Extract the (X, Y) coordinate from the center of the cell holding the provided text.  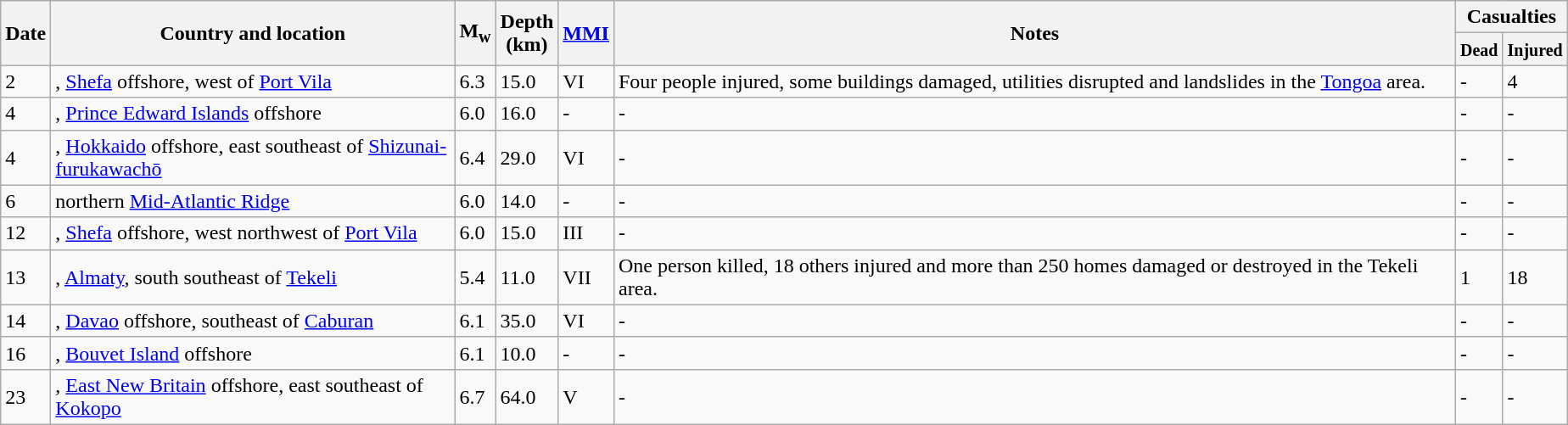
One person killed, 18 others injured and more than 250 homes damaged or destroyed in the Tekeli area. (1034, 277)
, Shefa offshore, west of Port Vila (253, 81)
6.7 (475, 397)
, Bouvet Island offshore (253, 353)
northern Mid-Atlantic Ridge (253, 201)
VII (586, 277)
5.4 (475, 277)
6 (25, 201)
, East New Britain offshore, east southeast of Kokopo (253, 397)
29.0 (527, 158)
16.0 (527, 114)
, Davao offshore, southeast of Caburan (253, 321)
6.4 (475, 158)
14.0 (527, 201)
35.0 (527, 321)
Casualties (1512, 17)
12 (25, 233)
MMI (586, 33)
, Hokkaido offshore, east southeast of Shizunai-furukawachō (253, 158)
18 (1535, 277)
Dead (1480, 49)
Mw (475, 33)
Injured (1535, 49)
Country and location (253, 33)
16 (25, 353)
1 (1480, 277)
Depth(km) (527, 33)
Date (25, 33)
6.3 (475, 81)
10.0 (527, 353)
14 (25, 321)
Notes (1034, 33)
, Almaty, south southeast of Tekeli (253, 277)
64.0 (527, 397)
2 (25, 81)
, Prince Edward Islands offshore (253, 114)
11.0 (527, 277)
, Shefa offshore, west northwest of Port Vila (253, 233)
III (586, 233)
23 (25, 397)
V (586, 397)
13 (25, 277)
Four people injured, some buildings damaged, utilities disrupted and landslides in the Tongoa area. (1034, 81)
